Search for the cell housing the specified text and yield its [X, Y] center coordinate. 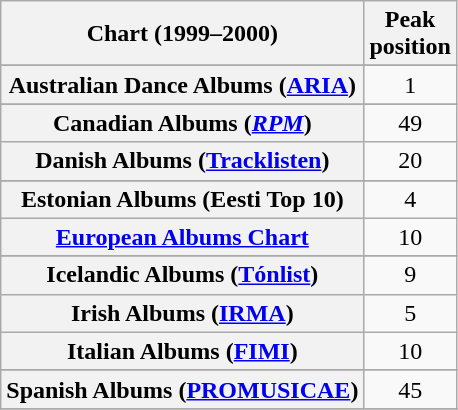
Chart (1999–2000) [182, 34]
Spanish Albums (PROMUSICAE) [182, 389]
9 [410, 275]
Canadian Albums (RPM) [182, 123]
20 [410, 161]
49 [410, 123]
Italian Albums (FIMI) [182, 351]
Danish Albums (Tracklisten) [182, 161]
1 [410, 85]
Icelandic Albums (Tónlist) [182, 275]
4 [410, 199]
Irish Albums (IRMA) [182, 313]
European Albums Chart [182, 237]
Australian Dance Albums (ARIA) [182, 85]
Peakposition [410, 34]
5 [410, 313]
Estonian Albums (Eesti Top 10) [182, 199]
45 [410, 389]
